Provide the (x, y) coordinate of the cell's center where the given text is located.  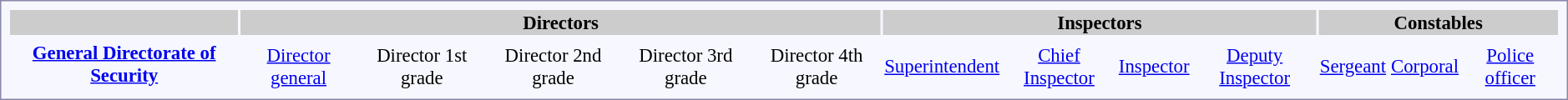
General Directorate of Security (124, 63)
Inspectors (1100, 22)
Constables (1438, 22)
Director 3rd grade (685, 67)
Superintendent (942, 67)
Chief Inspector (1060, 67)
Director 1st grade (422, 67)
Corporal (1425, 67)
Sergeant (1353, 67)
Director 4th grade (817, 67)
Director general (298, 67)
Directors (560, 22)
Police officer (1510, 67)
Deputy Inspector (1254, 67)
Director 2nd grade (553, 67)
Inspector (1154, 67)
